Determine the [x, y] coordinate at the center of the cell enclosing the given text.  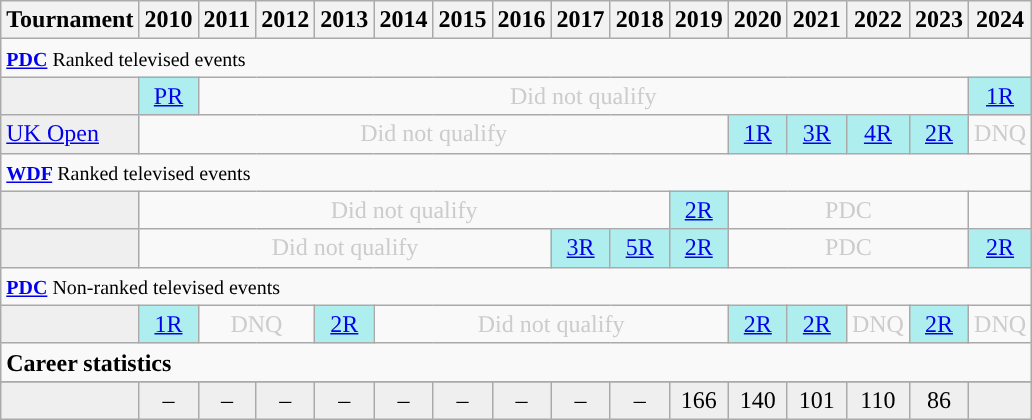
2022 [878, 20]
140 [758, 400]
166 [698, 400]
110 [878, 400]
101 [816, 400]
2019 [698, 20]
2014 [404, 20]
2023 [938, 20]
PDC Non-ranked televised events [516, 286]
2021 [816, 20]
2011 [227, 20]
2013 [344, 20]
2010 [168, 20]
2017 [580, 20]
2016 [522, 20]
Tournament [70, 20]
2015 [462, 20]
2012 [286, 20]
4R [878, 134]
2018 [640, 20]
Career statistics [516, 362]
2020 [758, 20]
PDC Ranked televised events [516, 58]
2024 [1000, 20]
86 [938, 400]
5R [640, 248]
WDF Ranked televised events [516, 172]
UK Open [70, 134]
PR [168, 96]
